Capture the cell that displays the provided text and extract its [x, y] central coordinate. 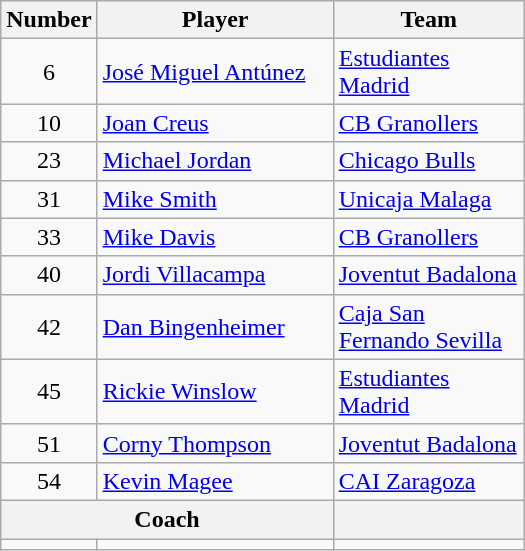
6 [49, 72]
Unicaja Malaga [428, 199]
54 [49, 481]
Player [215, 20]
45 [49, 392]
CAI Zaragoza [428, 481]
Michael Jordan [215, 161]
42 [49, 326]
Mike Davis [215, 237]
Dan Bingenheimer [215, 326]
Jordi Villacampa [215, 275]
Rickie Winslow [215, 392]
Number [49, 20]
Joan Creus [215, 123]
Coach [167, 519]
Caja San Fernando Sevilla [428, 326]
51 [49, 443]
Chicago Bulls [428, 161]
33 [49, 237]
31 [49, 199]
Kevin Magee [215, 481]
40 [49, 275]
Corny Thompson [215, 443]
Team [428, 20]
23 [49, 161]
10 [49, 123]
José Miguel Antúnez [215, 72]
Mike Smith [215, 199]
